Identify which cell holds the provided text, then report its (x, y) central coordinate. 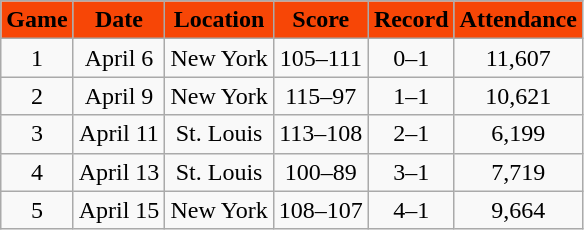
1 (37, 58)
11,607 (518, 58)
2 (37, 96)
Record (411, 20)
3–1 (411, 172)
4 (37, 172)
2–1 (411, 134)
115–97 (320, 96)
5 (37, 210)
100–89 (320, 172)
108–107 (320, 210)
3 (37, 134)
April 6 (119, 58)
105–111 (320, 58)
Attendance (518, 20)
9,664 (518, 210)
113–108 (320, 134)
Location (219, 20)
Score (320, 20)
10,621 (518, 96)
0–1 (411, 58)
April 9 (119, 96)
7,719 (518, 172)
4–1 (411, 210)
April 13 (119, 172)
April 15 (119, 210)
6,199 (518, 134)
Date (119, 20)
April 11 (119, 134)
Game (37, 20)
1–1 (411, 96)
